Provide the (X, Y) coordinate of the cell's center where the given text is located.  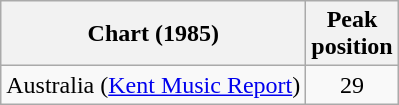
Chart (1985) (154, 34)
29 (352, 85)
Australia (Kent Music Report) (154, 85)
Peak position (352, 34)
